Scan for the cell matching the given text and deliver its [X, Y] coordinate at center. 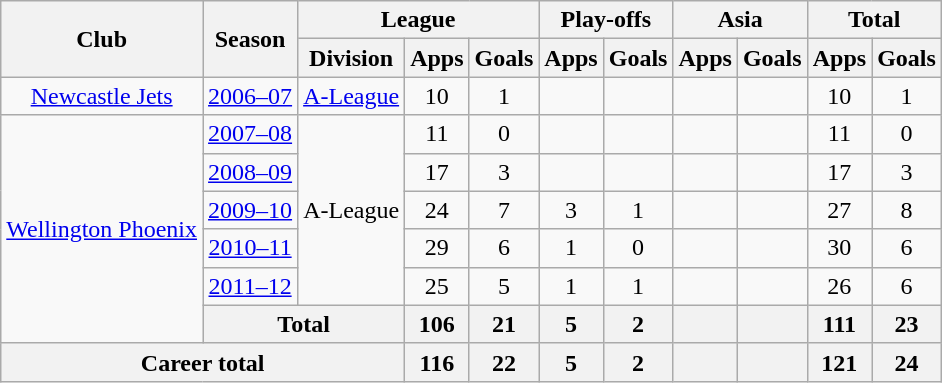
25 [437, 286]
League [418, 20]
21 [504, 324]
2006–07 [250, 96]
8 [907, 210]
106 [437, 324]
2009–10 [250, 210]
2010–11 [250, 248]
Career total [203, 362]
116 [437, 362]
Play-offs [606, 20]
Wellington Phoenix [102, 229]
23 [907, 324]
2007–08 [250, 134]
Season [250, 39]
22 [504, 362]
2011–12 [250, 286]
Club [102, 39]
121 [839, 362]
Newcastle Jets [102, 96]
26 [839, 286]
Division [352, 58]
27 [839, 210]
Asia [740, 20]
29 [437, 248]
111 [839, 324]
30 [839, 248]
7 [504, 210]
2008–09 [250, 172]
